Identify which cell holds the provided text, then report its [X, Y] central coordinate. 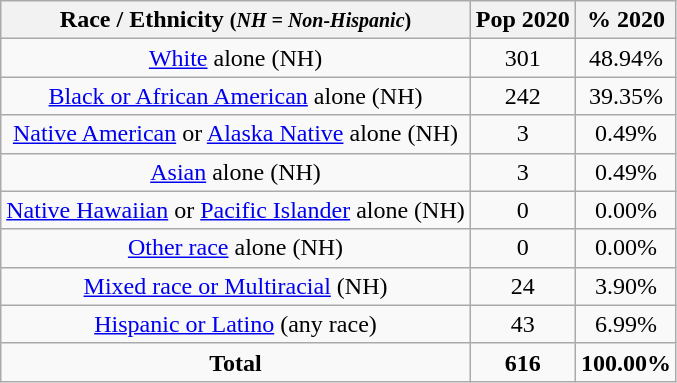
Mixed race or Multiracial (NH) [236, 286]
100.00% [626, 362]
43 [522, 324]
3.90% [626, 286]
39.35% [626, 96]
White alone (NH) [236, 58]
616 [522, 362]
301 [522, 58]
Other race alone (NH) [236, 248]
Native American or Alaska Native alone (NH) [236, 134]
Hispanic or Latino (any race) [236, 324]
242 [522, 96]
6.99% [626, 324]
Pop 2020 [522, 20]
% 2020 [626, 20]
Black or African American alone (NH) [236, 96]
Asian alone (NH) [236, 172]
Total [236, 362]
24 [522, 286]
Race / Ethnicity (NH = Non-Hispanic) [236, 20]
48.94% [626, 58]
Native Hawaiian or Pacific Islander alone (NH) [236, 210]
